Output the [X, Y] coordinate of the center of the cell containing the given text.  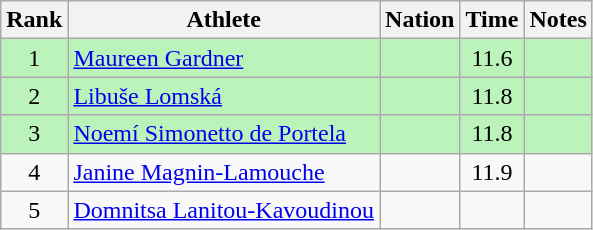
3 [34, 134]
4 [34, 172]
5 [34, 210]
Domnitsa Lanitou-Kavoudinou [224, 210]
11.6 [492, 58]
Noemí Simonetto de Portela [224, 134]
Janine Magnin-Lamouche [224, 172]
Maureen Gardner [224, 58]
Nation [420, 20]
Libuše Lomská [224, 96]
Time [492, 20]
Notes [558, 20]
Rank [34, 20]
2 [34, 96]
11.9 [492, 172]
Athlete [224, 20]
1 [34, 58]
